Capture the cell that displays the provided text and extract its (X, Y) central coordinate. 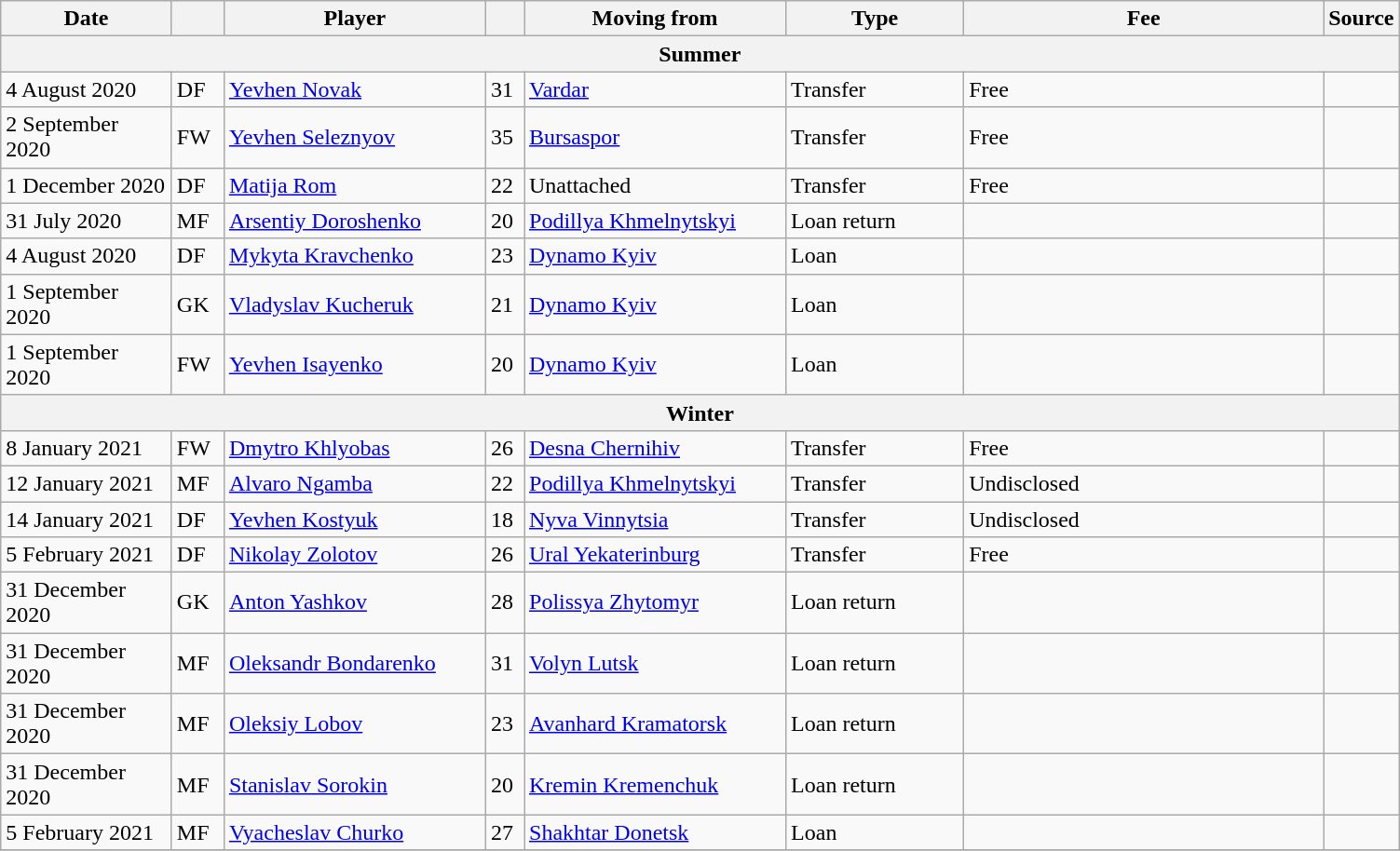
Ural Yekaterinburg (654, 555)
Unattached (654, 185)
Vyacheslav Churko (354, 832)
Kremin Kremenchuk (654, 784)
Winter (700, 412)
21 (505, 304)
Moving from (654, 19)
Yevhen Seleznyov (354, 138)
Vladyslav Kucheruk (354, 304)
Summer (700, 54)
Nyva Vinnytsia (654, 519)
18 (505, 519)
Yevhen Isayenko (354, 365)
Alvaro Ngamba (354, 483)
Nikolay Zolotov (354, 555)
Polissya Zhytomyr (654, 603)
Source (1362, 19)
31 July 2020 (87, 221)
28 (505, 603)
14 January 2021 (87, 519)
27 (505, 832)
35 (505, 138)
8 January 2021 (87, 448)
Oleksiy Lobov (354, 724)
Date (87, 19)
Mykyta Kravchenko (354, 256)
Type (876, 19)
Stanislav Sorokin (354, 784)
Desna Chernihiv (654, 448)
Player (354, 19)
1 December 2020 (87, 185)
Yevhen Novak (354, 89)
Oleksandr Bondarenko (354, 663)
Dmytro Khlyobas (354, 448)
Fee (1144, 19)
Vardar (654, 89)
Bursaspor (654, 138)
Matija Rom (354, 185)
Volyn Lutsk (654, 663)
12 January 2021 (87, 483)
Shakhtar Donetsk (654, 832)
Arsentiy Doroshenko (354, 221)
2 September 2020 (87, 138)
Avanhard Kramatorsk (654, 724)
Yevhen Kostyuk (354, 519)
Anton Yashkov (354, 603)
